Extract the [X, Y] coordinate from the center of the cell holding the provided text.  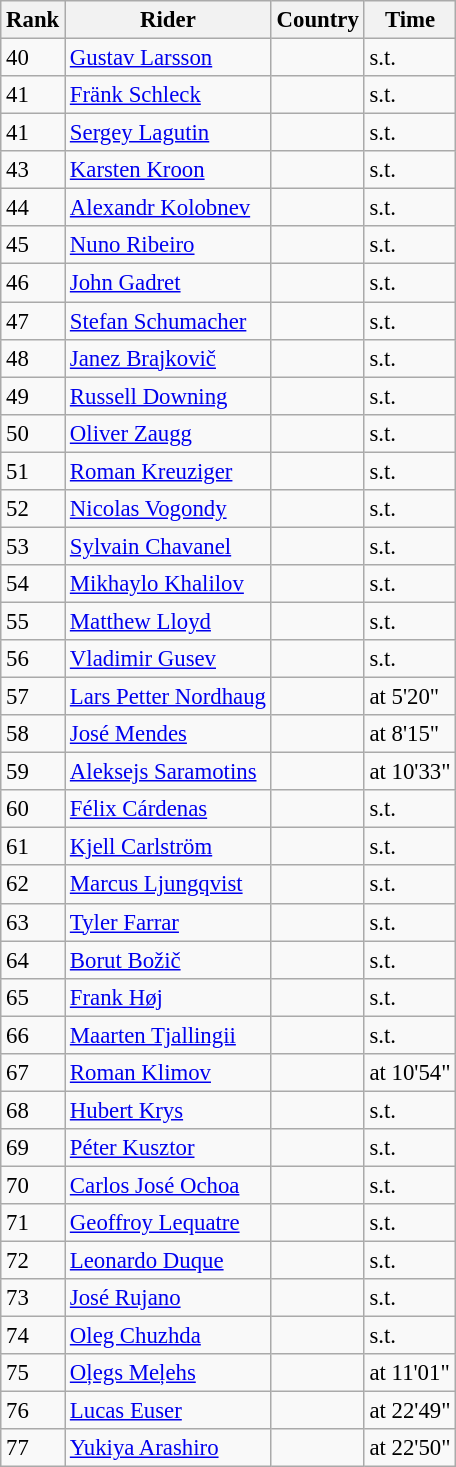
40 [33, 58]
56 [33, 659]
Country [318, 20]
Roman Klimov [168, 1073]
José Mendes [168, 734]
76 [33, 1411]
44 [33, 208]
55 [33, 621]
Péter Kusztor [168, 1148]
52 [33, 509]
Oļegs Meļehs [168, 1373]
45 [33, 245]
Aleksejs Saramotins [168, 772]
58 [33, 734]
54 [33, 584]
Fränk Schleck [168, 95]
Karsten Kroon [168, 170]
Geoffroy Lequatre [168, 1223]
67 [33, 1073]
75 [33, 1373]
Hubert Krys [168, 1110]
72 [33, 1261]
61 [33, 847]
Russell Downing [168, 396]
74 [33, 1336]
65 [33, 997]
50 [33, 433]
at 22'49" [410, 1411]
49 [33, 396]
Félix Cárdenas [168, 809]
Mikhaylo Khalilov [168, 584]
Gustav Larsson [168, 58]
51 [33, 471]
59 [33, 772]
48 [33, 358]
Lucas Euser [168, 1411]
Sylvain Chavanel [168, 546]
68 [33, 1110]
57 [33, 697]
Tyler Farrar [168, 922]
at 10'54" [410, 1073]
47 [33, 321]
70 [33, 1185]
Oliver Zaugg [168, 433]
46 [33, 283]
Carlos José Ochoa [168, 1185]
Time [410, 20]
62 [33, 885]
Maarten Tjallingii [168, 1035]
at 8'15" [410, 734]
64 [33, 960]
69 [33, 1148]
at 10'33" [410, 772]
Janez Brajkovič [168, 358]
63 [33, 922]
66 [33, 1035]
Lars Petter Nordhaug [168, 697]
Stefan Schumacher [168, 321]
Oleg Chuzhda [168, 1336]
73 [33, 1298]
Nuno Ribeiro [168, 245]
Nicolas Vogondy [168, 509]
Rider [168, 20]
Marcus Ljungqvist [168, 885]
Kjell Carlström [168, 847]
at 11'01" [410, 1373]
Leonardo Duque [168, 1261]
Sergey Lagutin [168, 133]
Borut Božič [168, 960]
Rank [33, 20]
43 [33, 170]
Frank Høj [168, 997]
Matthew Lloyd [168, 621]
José Rujano [168, 1298]
Alexandr Kolobnev [168, 208]
53 [33, 546]
60 [33, 809]
71 [33, 1223]
Vladimir Gusev [168, 659]
John Gadret [168, 283]
Roman Kreuziger [168, 471]
at 5'20" [410, 697]
